Find where the given text appears and provide that cell's center as [x, y] coordinate. 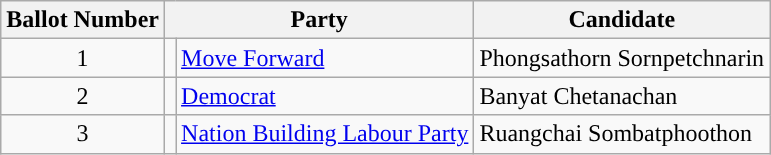
Phongsathorn Sornpetchnarin [622, 58]
Ruangchai Sombatphoothon [622, 134]
Nation Building Labour Party [325, 134]
Move Forward [325, 58]
2 [83, 96]
Banyat Chetanachan [622, 96]
3 [83, 134]
Ballot Number [83, 20]
Party [318, 20]
Democrat [325, 96]
Candidate [622, 20]
1 [83, 58]
